Determine the [x, y] coordinate at the center of the cell enclosing the given text.  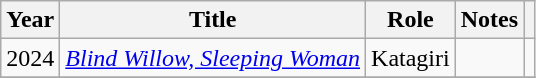
2024 [30, 58]
Notes [489, 20]
Year [30, 20]
Blind Willow, Sleeping Woman [213, 58]
Role [411, 20]
Title [213, 20]
Katagiri [411, 58]
